Capture the cell that displays the provided text and extract its (x, y) central coordinate. 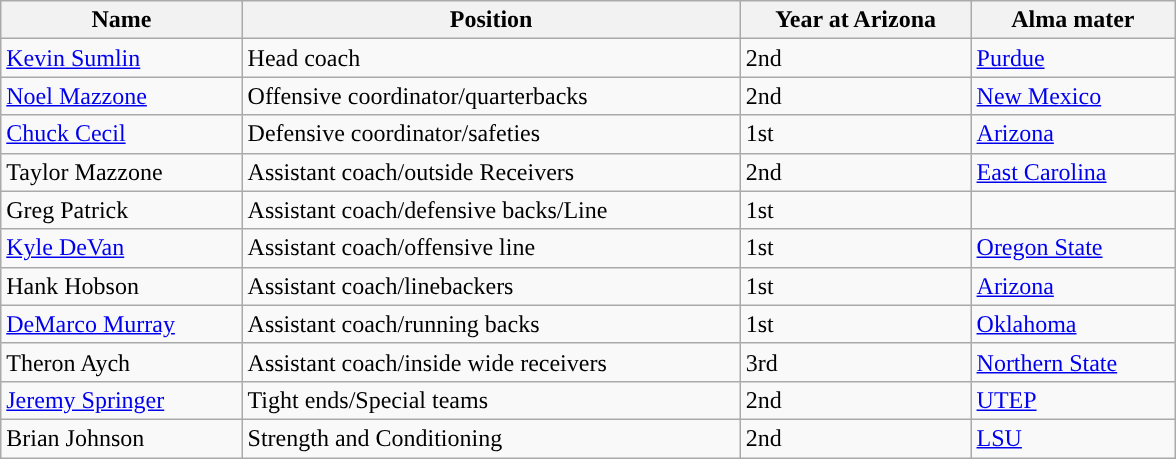
Kyle DeVan (122, 248)
Alma mater (1073, 20)
DeMarco Murray (122, 324)
Name (122, 20)
Assistant coach/linebackers (491, 286)
East Carolina (1073, 172)
Tight ends/Special teams (491, 400)
Greg Patrick (122, 210)
Taylor Mazzone (122, 172)
Theron Aych (122, 362)
New Mexico (1073, 96)
Head coach (491, 58)
Year at Arizona (856, 20)
LSU (1073, 438)
Purdue (1073, 58)
Assistant coach/offensive line (491, 248)
Chuck Cecil (122, 134)
Position (491, 20)
Assistant coach/defensive backs/Line (491, 210)
3rd (856, 362)
Brian Johnson (122, 438)
Assistant coach/outside Receivers (491, 172)
Offensive coordinator/quarterbacks (491, 96)
Noel Mazzone (122, 96)
Assistant coach/inside wide receivers (491, 362)
Oregon State (1073, 248)
Strength and Conditioning (491, 438)
Jeremy Springer (122, 400)
Northern State (1073, 362)
Oklahoma (1073, 324)
Assistant coach/running backs (491, 324)
Kevin Sumlin (122, 58)
UTEP (1073, 400)
Hank Hobson (122, 286)
Defensive coordinator/safeties (491, 134)
